Search for the cell housing the specified text and yield its (X, Y) center coordinate. 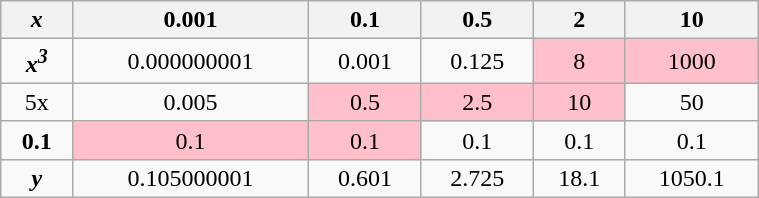
2.725 (477, 178)
2.5 (477, 102)
0.105000001 (190, 178)
0.601 (365, 178)
x (36, 20)
y (36, 178)
8 (580, 62)
50 (692, 102)
18.1 (580, 178)
5x (36, 102)
1050.1 (692, 178)
0.005 (190, 102)
0.000000001 (190, 62)
1000 (692, 62)
2 (580, 20)
x3 (36, 62)
0.125 (477, 62)
